Extract the [X, Y] coordinate from the center of the cell holding the provided text.  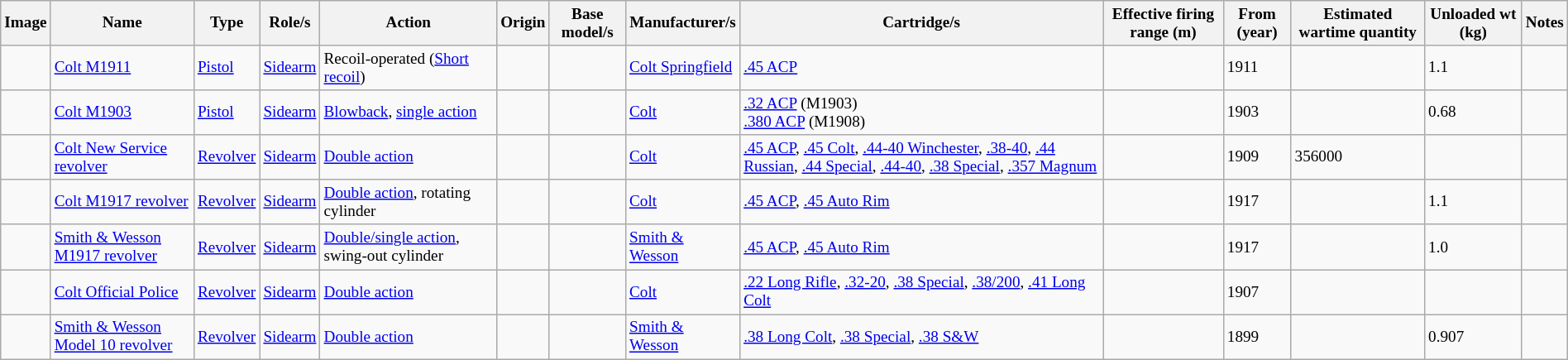
Type [227, 23]
Colt M1911 [122, 68]
Colt M1903 [122, 113]
Estimated wartime quantity [1358, 23]
.45 ACP, .45 Colt, .44-40 Winchester, .38-40, .44 Russian, .44 Special, .44-40, .38 Special, .357 Magnum [921, 157]
Colt M1917 revolver [122, 202]
1911 [1257, 68]
Action [409, 23]
1909 [1257, 157]
Name [122, 23]
.22 Long Rifle, .32-20, .38 Special, .38/200, .41 Long Colt [921, 291]
Smith & Wesson M1917 revolver [122, 247]
Smith & Wesson Model 10 revolver [122, 337]
1.0 [1474, 247]
Recoil-operated (Short recoil) [409, 68]
Effective firing range (m) [1164, 23]
Base model/s [587, 23]
Double action, rotating cylinder [409, 202]
Double/single action, swing-out cylinder [409, 247]
1907 [1257, 291]
0.907 [1474, 337]
Colt Springfield [682, 68]
Cartridge/s [921, 23]
Notes [1545, 23]
1899 [1257, 337]
.45 ACP [921, 68]
Origin [523, 23]
Unloaded wt (kg) [1474, 23]
Colt New Service revolver [122, 157]
356000 [1358, 157]
1903 [1257, 113]
Image [26, 23]
From (year) [1257, 23]
0.68 [1474, 113]
Manufacturer/s [682, 23]
.32 ACP (M1903).380 ACP (M1908) [921, 113]
Blowback, single action [409, 113]
.38 Long Colt, .38 Special, .38 S&W [921, 337]
Role/s [289, 23]
Colt Official Police [122, 291]
